Provide the [X, Y] coordinate of the cell's center where the given text is located.  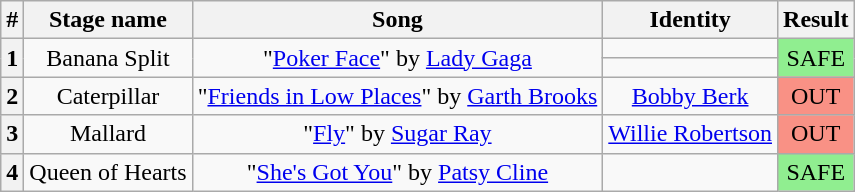
"Fly" by Sugar Ray [398, 134]
"She's Got You" by Patsy Cline [398, 172]
Stage name [108, 20]
# [12, 20]
3 [12, 134]
Song [398, 20]
Result [816, 20]
1 [12, 58]
2 [12, 96]
"Friends in Low Places" by Garth Brooks [398, 96]
Caterpillar [108, 96]
"Poker Face" by Lady Gaga [398, 58]
Queen of Hearts [108, 172]
Banana Split [108, 58]
Bobby Berk [690, 96]
Mallard [108, 134]
Identity [690, 20]
4 [12, 172]
Willie Robertson [690, 134]
